Identify which cell holds the provided text, then report its [x, y] central coordinate. 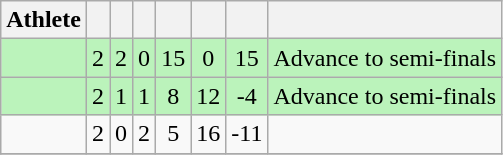
12 [208, 96]
16 [208, 134]
5 [174, 134]
-11 [247, 134]
8 [174, 96]
-4 [247, 96]
Athlete [44, 20]
